Provide the [x, y] coordinate of the cell's center where the given text is located.  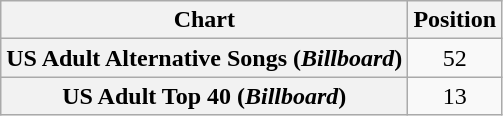
Position [455, 20]
US Adult Alternative Songs (Billboard) [204, 58]
13 [455, 96]
Chart [204, 20]
52 [455, 58]
US Adult Top 40 (Billboard) [204, 96]
